Find where the given text appears and provide that cell's center as (x, y) coordinate. 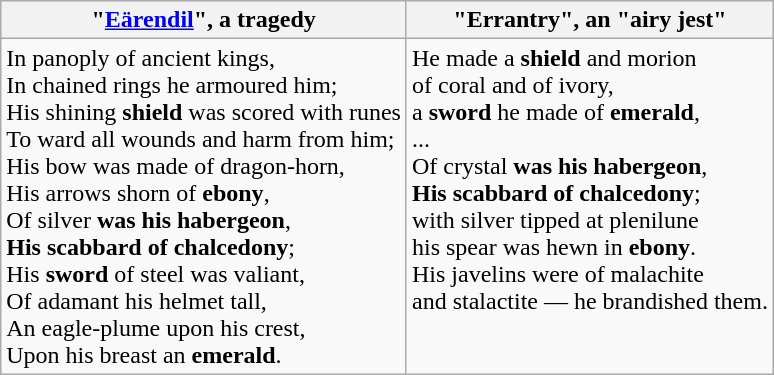
"Eärendil", a tragedy (204, 20)
"Errantry", an "airy jest" (590, 20)
